Capture the cell that displays the provided text and extract its [X, Y] central coordinate. 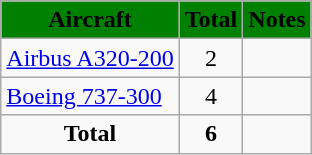
4 [211, 96]
Boeing 737-300 [90, 96]
Airbus A320-200 [90, 58]
2 [211, 58]
Notes [277, 20]
6 [211, 134]
Aircraft [90, 20]
